Output the (x, y) coordinate of the center of the cell containing the given text.  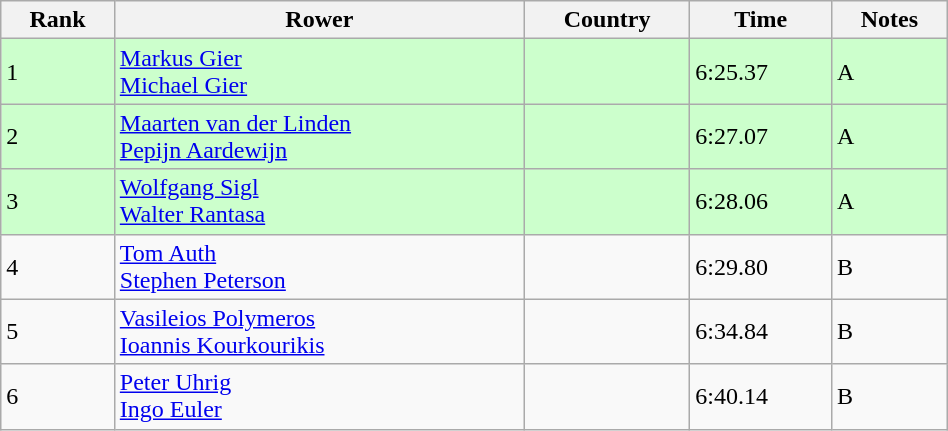
Peter Uhrig Ingo Euler (319, 396)
1 (58, 72)
Rank (58, 20)
6:27.07 (761, 136)
6:34.84 (761, 332)
6:28.06 (761, 202)
Country (606, 20)
6:25.37 (761, 72)
4 (58, 266)
Notes (889, 20)
6 (58, 396)
Tom AuthStephen Peterson (319, 266)
Markus GierMichael Gier (319, 72)
Wolfgang Sigl Walter Rantasa (319, 202)
6:29.80 (761, 266)
2 (58, 136)
3 (58, 202)
Vasileios Polymeros Ioannis Kourkourikis (319, 332)
Maarten van der LindenPepijn Aardewijn (319, 136)
Rower (319, 20)
5 (58, 332)
6:40.14 (761, 396)
Time (761, 20)
